Scan for the cell matching the given text and deliver its [x, y] coordinate at center. 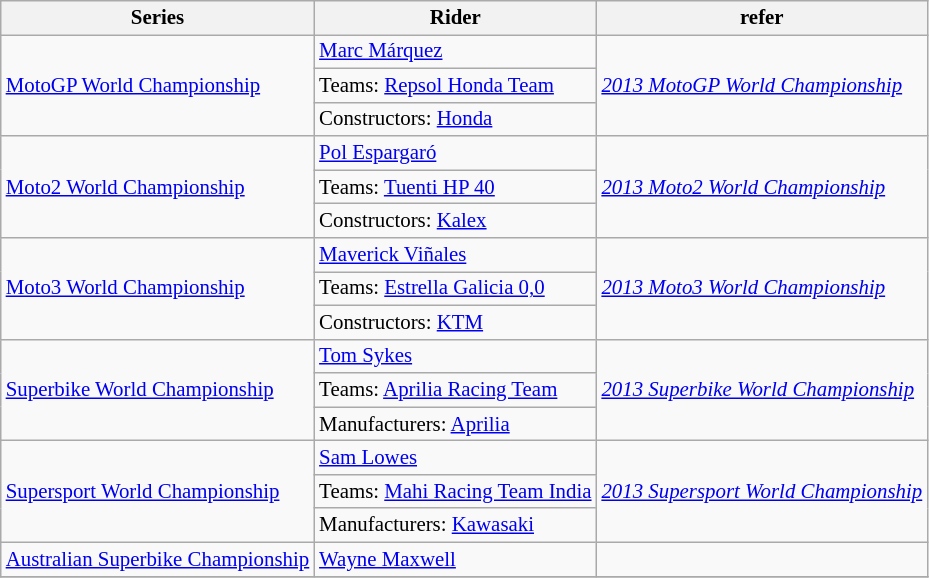
2013 Moto3 World Championship [762, 289]
Teams: Mahi Racing Team India [455, 491]
Wayne Maxwell [455, 559]
Teams: Tuenti HP 40 [455, 187]
Teams: Repsol Honda Team [455, 85]
MotoGP World Championship [158, 85]
Manufacturers: Aprilia [455, 424]
2013 Moto2 World Championship [762, 187]
Series [158, 18]
Rider [455, 18]
Maverick Viñales [455, 255]
Constructors: Kalex [455, 221]
Manufacturers: Kawasaki [455, 525]
Moto3 World Championship [158, 289]
2013 Supersport World Championship [762, 492]
Marc Márquez [455, 51]
Sam Lowes [455, 458]
Tom Sykes [455, 356]
Australian Superbike Championship [158, 559]
2013 MotoGP World Championship [762, 85]
2013 Superbike World Championship [762, 390]
Superbike World Championship [158, 390]
Teams: Aprilia Racing Team [455, 390]
Supersport World Championship [158, 492]
Constructors: KTM [455, 322]
Teams: Estrella Galicia 0,0 [455, 288]
Constructors: Honda [455, 119]
refer [762, 18]
Pol Espargaró [455, 153]
Moto2 World Championship [158, 187]
